Provide the (x, y) coordinate of the cell's center where the given text is located.  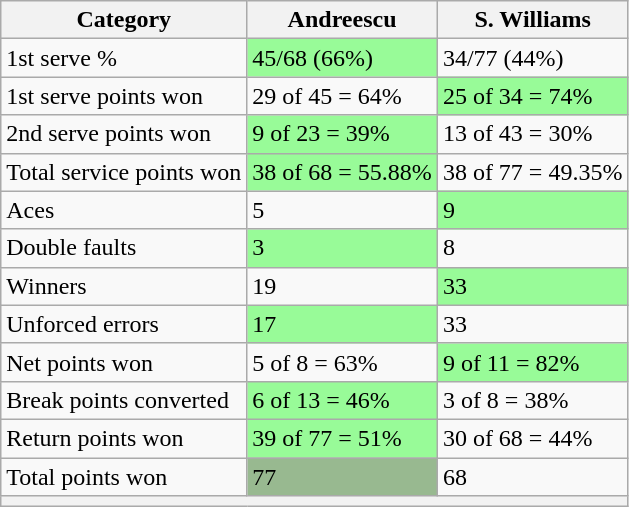
Return points won (124, 438)
3 of 8 = 38% (532, 400)
Double faults (124, 248)
77 (342, 477)
9 (532, 210)
2nd serve points won (124, 134)
6 of 13 = 46% (342, 400)
9 of 23 = 39% (342, 134)
Unforced errors (124, 324)
3 (342, 248)
5 of 8 = 63% (342, 362)
38 of 68 = 55.88% (342, 172)
Net points won (124, 362)
Total service points won (124, 172)
39 of 77 = 51% (342, 438)
Aces (124, 210)
9 of 11 = 82% (532, 362)
Total points won (124, 477)
Break points converted (124, 400)
38 of 77 = 49.35% (532, 172)
34/77 (44%) (532, 58)
13 of 43 = 30% (532, 134)
30 of 68 = 44% (532, 438)
S. Williams (532, 20)
25 of 34 = 74% (532, 96)
45/68 (66%) (342, 58)
5 (342, 210)
68 (532, 477)
19 (342, 286)
Category (124, 20)
1st serve points won (124, 96)
Andreescu (342, 20)
17 (342, 324)
Winners (124, 286)
1st serve % (124, 58)
29 of 45 = 64% (342, 96)
8 (532, 248)
